Search for the cell housing the specified text and yield its (X, Y) center coordinate. 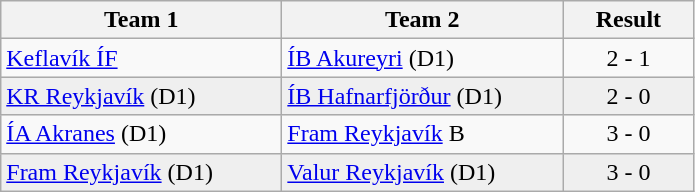
2 - 1 (628, 58)
KR Reykjavík (D1) (142, 96)
ÍB Akureyri (D1) (422, 58)
Fram Reykjavík B (422, 134)
Fram Reykjavík (D1) (142, 172)
Valur Reykjavík (D1) (422, 172)
ÍA Akranes (D1) (142, 134)
Keflavík ÍF (142, 58)
Result (628, 20)
ÍB Hafnarfjörður (D1) (422, 96)
Team 2 (422, 20)
2 - 0 (628, 96)
Team 1 (142, 20)
